Output the [X, Y] coordinate of the center of the cell containing the given text.  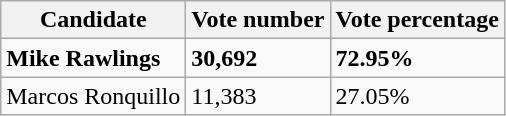
27.05% [417, 96]
Vote percentage [417, 20]
Marcos Ronquillo [94, 96]
Mike Rawlings [94, 58]
72.95% [417, 58]
Vote number [258, 20]
11,383 [258, 96]
Candidate [94, 20]
30,692 [258, 58]
